Identify which cell holds the provided text, then report its (x, y) central coordinate. 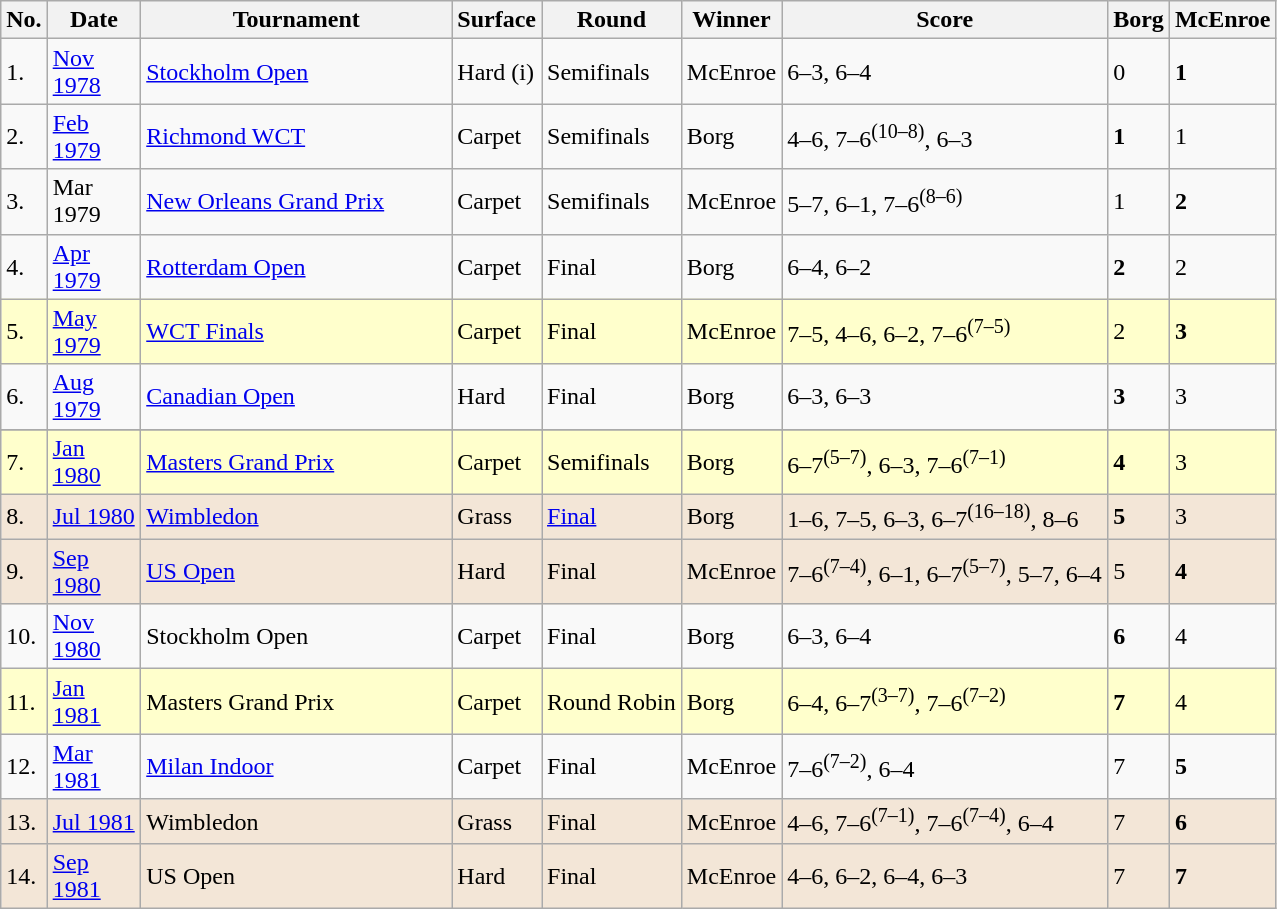
WCT Finals (296, 332)
Apr 1979 (94, 266)
6–3, 6–3 (945, 396)
Round Robin (612, 702)
1–6, 7–5, 6–3, 6–7(16–18), 8–6 (945, 516)
Mar 1979 (94, 202)
4–6, 6–2, 6–4, 6–3 (945, 876)
2. (24, 136)
Milan Indoor (296, 766)
10. (24, 636)
Canadian Open (296, 396)
6–7(5–7), 6–3, 7–6(7–1) (945, 462)
3. (24, 202)
Aug 1979 (94, 396)
6–4, 6–2 (945, 266)
6–4, 6–7(3–7), 7–6(7–2) (945, 702)
11. (24, 702)
Nov 1978 (94, 72)
7–6(7–2), 6–4 (945, 766)
14. (24, 876)
9. (24, 572)
Richmond WCT (296, 136)
Surface (497, 20)
Jan 1980 (94, 462)
Tournament (296, 20)
Jan 1981 (94, 702)
7–6(7–4), 6–1, 6–7(5–7), 5–7, 6–4 (945, 572)
5. (24, 332)
Mar 1981 (94, 766)
6. (24, 396)
5–7, 6–1, 7–6(8–6) (945, 202)
May 1979 (94, 332)
Score (945, 20)
Sep 1980 (94, 572)
Feb 1979 (94, 136)
7–5, 4–6, 6–2, 7–6(7–5) (945, 332)
Nov 1980 (94, 636)
12. (24, 766)
13. (24, 822)
Jul 1980 (94, 516)
Sep 1981 (94, 876)
Winner (731, 20)
4. (24, 266)
7. (24, 462)
Date (94, 20)
8. (24, 516)
No. (24, 20)
Round (612, 20)
4–6, 7–6(10–8), 6–3 (945, 136)
1. (24, 72)
Rotterdam Open (296, 266)
Jul 1981 (94, 822)
4–6, 7–6(7–1), 7–6(7–4), 6–4 (945, 822)
Hard (i) (497, 72)
New Orleans Grand Prix (296, 202)
0 (1139, 72)
